From the cell containing the given text, extract its center point as (x, y) coordinate. 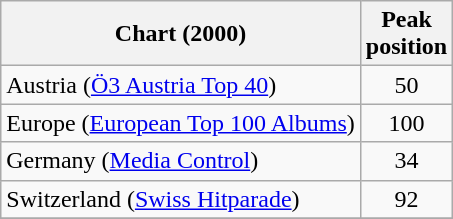
Austria (Ö3 Austria Top 40) (181, 85)
Chart (2000) (181, 34)
Peakposition (406, 34)
Europe (European Top 100 Albums) (181, 123)
34 (406, 161)
Switzerland (Swiss Hitparade) (181, 199)
Germany (Media Control) (181, 161)
92 (406, 199)
100 (406, 123)
50 (406, 85)
